Output the (x, y) coordinate of the center of the cell containing the given text.  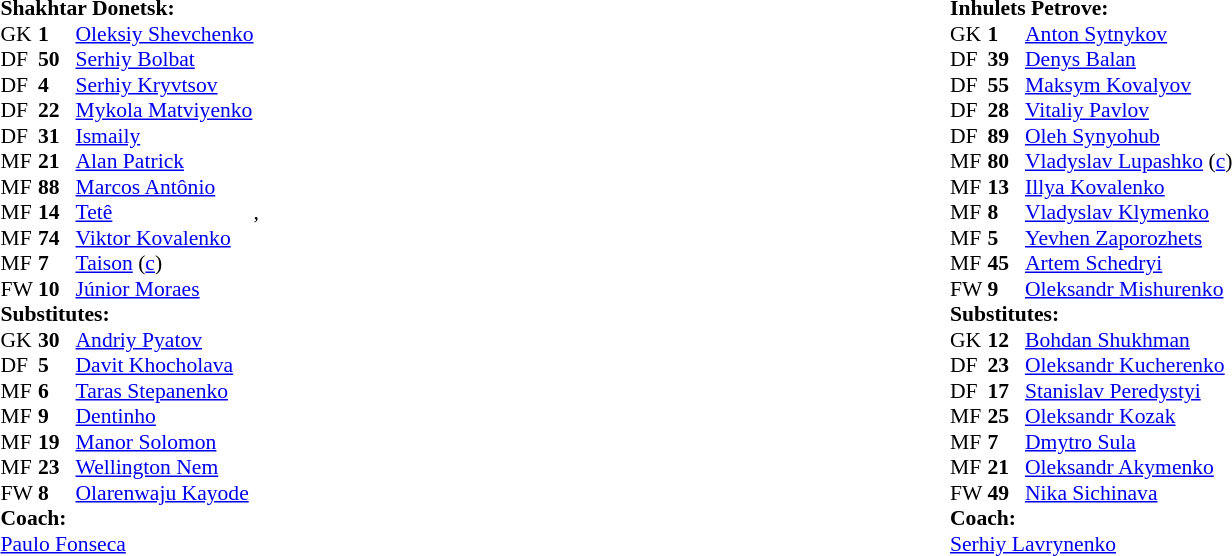
Marcos Antônio (165, 187)
6 (57, 391)
Oleksandr Kozak (1128, 417)
14 (57, 213)
55 (1007, 85)
Bohdan Shukhman (1128, 340)
Mykola Matviyenko (165, 111)
80 (1007, 161)
74 (57, 238)
Illya Kovalenko (1128, 187)
Oleksandr Mishurenko (1128, 289)
Oleksandr Akymenko (1128, 467)
Serhiy Bolbat (165, 59)
Dentinho (165, 417)
Oleh Synyohub (1128, 136)
22 (57, 111)
39 (1007, 59)
, (256, 213)
31 (57, 136)
88 (57, 187)
Ismaily (165, 136)
Yevhen Zaporozhets (1128, 238)
Serhiy Kryvtsov (165, 85)
Vitaliy Pavlov (1128, 111)
Taras Stepanenko (165, 391)
Vladyslav Klymenko (1128, 213)
10 (57, 289)
89 (1007, 136)
Alan Patrick (165, 161)
Viktor Kovalenko (165, 238)
Júnior Moraes (165, 289)
50 (57, 59)
Denys Balan (1128, 59)
30 (57, 340)
Tetê (165, 213)
49 (1007, 493)
Wellington Nem (165, 467)
Oleksiy Shevchenko (165, 34)
Maksym Kovalyov (1128, 85)
28 (1007, 111)
Nika Sichinava (1128, 493)
17 (1007, 391)
Dmytro Sula (1128, 442)
Andriy Pyatov (165, 340)
Davit Khocholava (165, 365)
Taison (c) (165, 263)
Artem Schedryi (1128, 263)
Oleksandr Kucherenko (1128, 365)
Manor Solomon (165, 442)
Anton Sytnykov (1128, 34)
Olarenwaju Kayode (165, 493)
25 (1007, 417)
Vladyslav Lupashko (c) (1128, 161)
Stanislav Peredystyi (1128, 391)
12 (1007, 340)
19 (57, 442)
45 (1007, 263)
13 (1007, 187)
4 (57, 85)
